Extract the [X, Y] coordinate from the center of the cell holding the provided text.  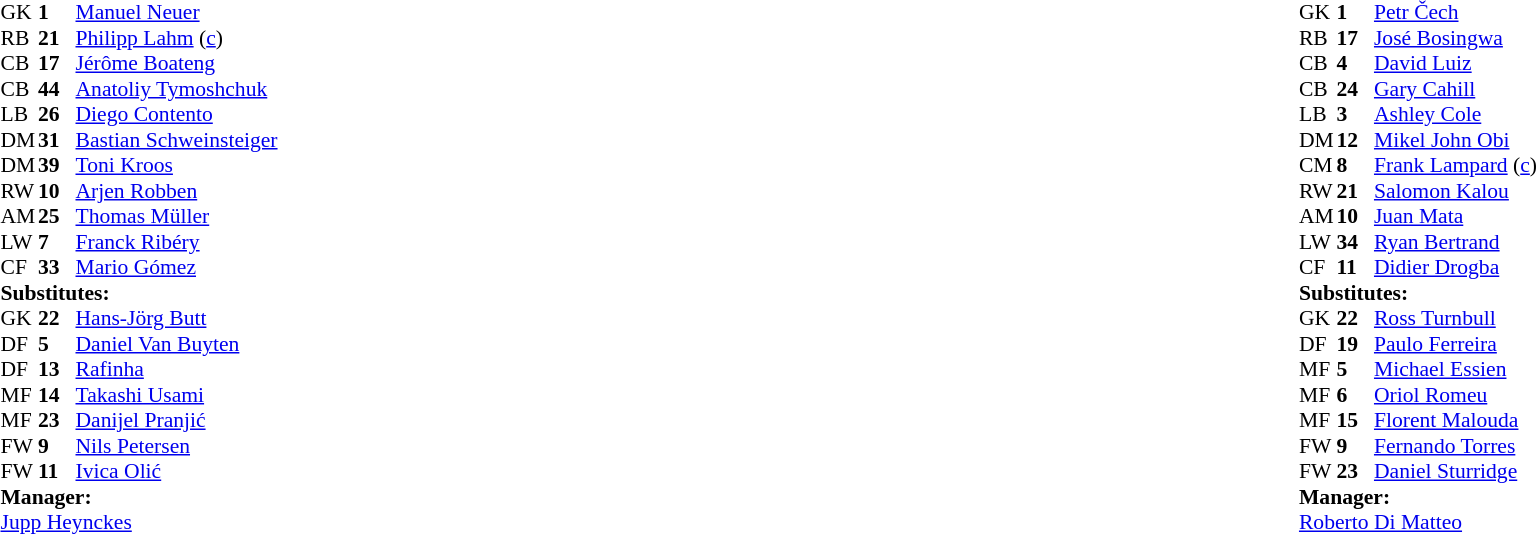
13 [57, 369]
Ivica Olić [177, 471]
14 [57, 395]
44 [57, 89]
Danijel Pranjić [177, 421]
8 [1355, 165]
Manager: [138, 497]
Diego Contento [177, 115]
4 [1355, 63]
Jérôme Boateng [177, 63]
CM [1318, 165]
3 [1355, 115]
34 [1355, 242]
31 [57, 140]
6 [1355, 395]
Anatoliy Tymoshchuk [177, 89]
Thomas Müller [177, 217]
Daniel Van Buyten [177, 344]
Mario Gómez [177, 267]
Toni Kroos [177, 165]
Philipp Lahm (c) [177, 38]
Nils Petersen [177, 446]
12 [1355, 140]
Arjen Robben [177, 191]
Rafinha [177, 369]
39 [57, 165]
15 [1355, 421]
25 [57, 217]
33 [57, 267]
Hans-Jörg Butt [177, 319]
Takashi Usami [177, 395]
19 [1355, 344]
7 [57, 242]
24 [1355, 89]
Manuel Neuer [177, 13]
Franck Ribéry [177, 242]
26 [57, 115]
Substitutes: [138, 293]
Bastian Schweinsteiger [177, 140]
